Identify which cell holds the provided text, then report its [x, y] central coordinate. 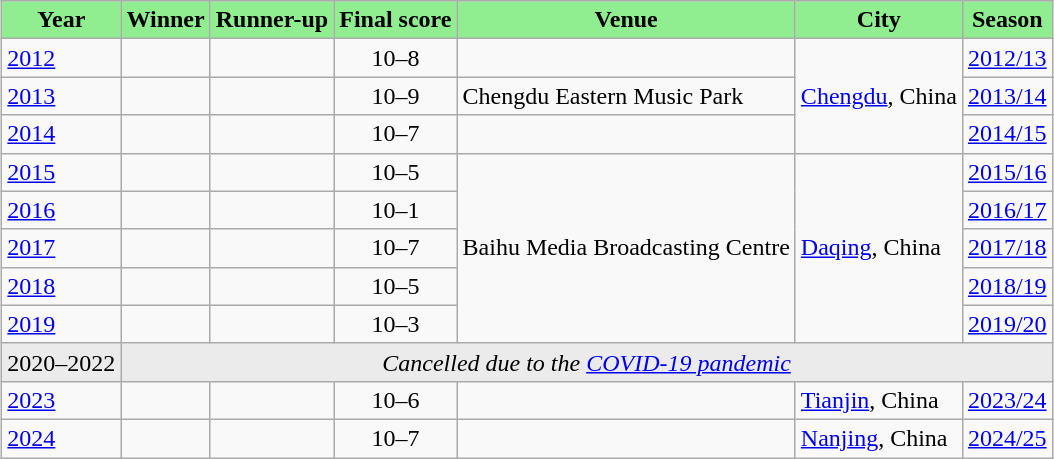
Cancelled due to the COVID-19 pandemic [586, 362]
10–8 [396, 58]
2014 [62, 134]
Nanjing, China [878, 438]
2016 [62, 210]
Chengdu Eastern Music Park [626, 96]
10–1 [396, 210]
Runner-up [272, 20]
10–6 [396, 400]
Baihu Media Broadcasting Centre [626, 248]
2017 [62, 248]
2012/13 [1007, 58]
2014/15 [1007, 134]
Venue [626, 20]
2016/17 [1007, 210]
2015/16 [1007, 172]
Daqing, China [878, 248]
2019 [62, 324]
10–3 [396, 324]
City [878, 20]
2024/25 [1007, 438]
2023/24 [1007, 400]
Season [1007, 20]
2018/19 [1007, 286]
2019/20 [1007, 324]
2013/14 [1007, 96]
2023 [62, 400]
2024 [62, 438]
Winner [166, 20]
2020–2022 [62, 362]
2017/18 [1007, 248]
2012 [62, 58]
10–9 [396, 96]
Year [62, 20]
2013 [62, 96]
Final score [396, 20]
Chengdu, China [878, 96]
2015 [62, 172]
Tianjin, China [878, 400]
2018 [62, 286]
